Provide the (X, Y) coordinate of the cell's center where the given text is located.  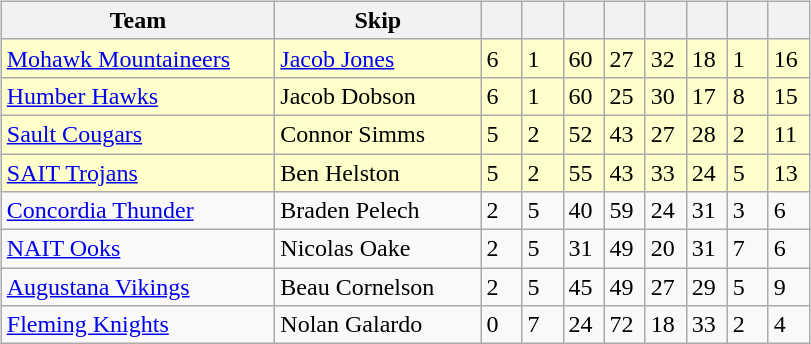
20 (666, 249)
0 (502, 325)
32 (666, 58)
28 (706, 134)
40 (584, 211)
Jacob Jones (378, 58)
Skip (378, 20)
Beau Cornelson (378, 287)
59 (624, 211)
Mohawk Mountaineers (138, 58)
45 (584, 287)
Humber Hawks (138, 96)
29 (706, 287)
Ben Helston (378, 173)
25 (624, 96)
55 (584, 173)
Connor Simms (378, 134)
Nicolas Oake (378, 249)
Jacob Dobson (378, 96)
52 (584, 134)
Braden Pelech (378, 211)
Augustana Vikings (138, 287)
Sault Cougars (138, 134)
17 (706, 96)
4 (788, 325)
30 (666, 96)
Concordia Thunder (138, 211)
72 (624, 325)
Nolan Galardo (378, 325)
NAIT Ooks (138, 249)
11 (788, 134)
Fleming Knights (138, 325)
3 (748, 211)
16 (788, 58)
Team (138, 20)
9 (788, 287)
8 (748, 96)
13 (788, 173)
SAIT Trojans (138, 173)
15 (788, 96)
